Scan for the cell matching the given text and deliver its (x, y) coordinate at center. 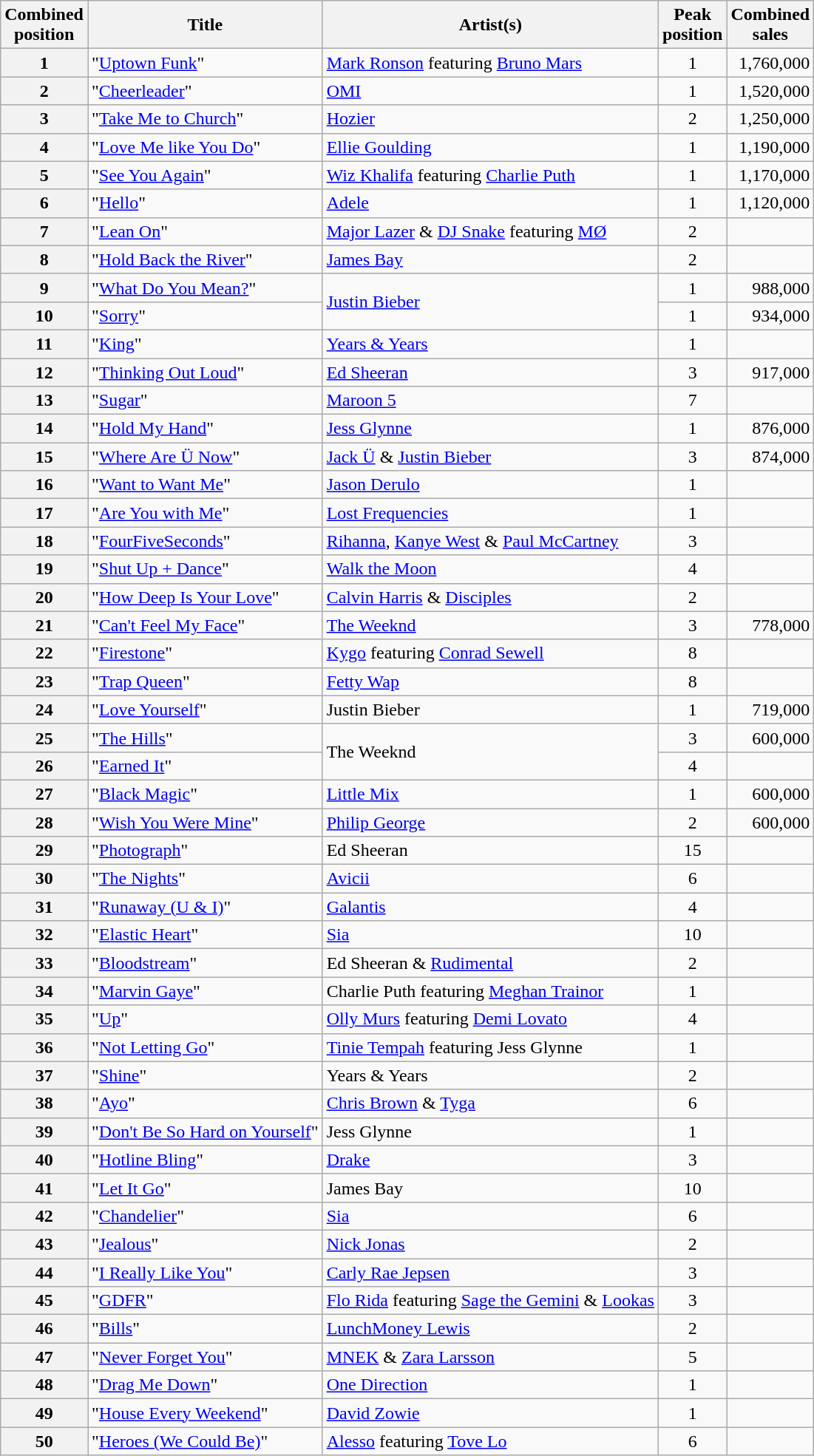
"Jealous" (205, 1244)
"Sorry" (205, 316)
23 (44, 681)
Hozier (490, 119)
33 (44, 963)
18 (44, 541)
12 (44, 372)
LunchMoney Lewis (490, 1329)
"Photograph" (205, 851)
"Shut Up + Dance" (205, 569)
1,170,000 (770, 175)
"Let It Go" (205, 1188)
Philip George (490, 823)
1,190,000 (770, 147)
Nick Jonas (490, 1244)
16 (44, 485)
"What Do You Mean?" (205, 288)
"Take Me to Church" (205, 119)
"See You Again" (205, 175)
Lost Frequencies (490, 513)
Ed Sheeran & Rudimental (490, 963)
Adele (490, 203)
One Direction (490, 1385)
719,000 (770, 710)
"Cheerleader" (205, 91)
"Where Are Ü Now" (205, 457)
876,000 (770, 429)
1,120,000 (770, 203)
"Bills" (205, 1329)
Olly Murs featuring Demi Lovato (490, 1019)
37 (44, 1075)
"Can't Feel My Face" (205, 625)
21 (44, 625)
"Runaway (U & I)" (205, 907)
40 (44, 1160)
"Chandelier" (205, 1216)
"Want to Want Me" (205, 485)
34 (44, 991)
1,250,000 (770, 119)
Jack Ü & Justin Bieber (490, 457)
"The Nights" (205, 879)
"Love Yourself" (205, 710)
27 (44, 794)
"FourFiveSeconds" (205, 541)
"Black Magic" (205, 794)
Drake (490, 1160)
Charlie Puth featuring Meghan Trainor (490, 991)
13 (44, 401)
"Up" (205, 1019)
14 (44, 429)
"Love Me like You Do" (205, 147)
17 (44, 513)
30 (44, 879)
"Sugar" (205, 401)
David Zowie (490, 1413)
36 (44, 1047)
Calvin Harris & Disciples (490, 597)
11 (44, 344)
"Elastic Heart" (205, 935)
"Marvin Gaye" (205, 991)
Peakposition (692, 25)
Alesso featuring Tove Lo (490, 1441)
Combinedsales (770, 25)
Galantis (490, 907)
35 (44, 1019)
Rihanna, Kanye West & Paul McCartney (490, 541)
Kygo featuring Conrad Sewell (490, 653)
42 (44, 1216)
"The Hills" (205, 738)
Little Mix (490, 794)
Major Lazer & DJ Snake featuring MØ (490, 231)
Combinedposition (44, 25)
"Bloodstream" (205, 963)
"King" (205, 344)
Artist(s) (490, 25)
"I Really Like You" (205, 1272)
"House Every Weekend" (205, 1413)
"Ayo" (205, 1103)
Jason Derulo (490, 485)
"Never Forget You" (205, 1357)
988,000 (770, 288)
28 (44, 823)
Carly Rae Jepsen (490, 1272)
Ellie Goulding (490, 147)
Walk the Moon (490, 569)
"Hotline Bling" (205, 1160)
934,000 (770, 316)
25 (44, 738)
"Hold My Hand" (205, 429)
1,520,000 (770, 91)
874,000 (770, 457)
24 (44, 710)
Maroon 5 (490, 401)
26 (44, 766)
38 (44, 1103)
"Firestone" (205, 653)
19 (44, 569)
45 (44, 1301)
48 (44, 1385)
"Lean On" (205, 231)
47 (44, 1357)
Flo Rida featuring Sage the Gemini & Lookas (490, 1301)
49 (44, 1413)
41 (44, 1188)
"Uptown Funk" (205, 63)
"Wish You Were Mine" (205, 823)
50 (44, 1441)
OMI (490, 91)
22 (44, 653)
"GDFR" (205, 1301)
Wiz Khalifa featuring Charlie Puth (490, 175)
"Hello" (205, 203)
"Drag Me Down" (205, 1385)
"Hold Back the River" (205, 259)
"Shine" (205, 1075)
Chris Brown & Tyga (490, 1103)
20 (44, 597)
Fetty Wap (490, 681)
Title (205, 25)
917,000 (770, 372)
"Thinking Out Loud" (205, 372)
Tinie Tempah featuring Jess Glynne (490, 1047)
"Are You with Me" (205, 513)
778,000 (770, 625)
31 (44, 907)
43 (44, 1244)
44 (44, 1272)
"Trap Queen" (205, 681)
MNEK & Zara Larsson (490, 1357)
"How Deep Is Your Love" (205, 597)
1,760,000 (770, 63)
9 (44, 288)
Avicii (490, 879)
"Earned It" (205, 766)
"Heroes (We Could Be)" (205, 1441)
32 (44, 935)
Mark Ronson featuring Bruno Mars (490, 63)
46 (44, 1329)
"Not Letting Go" (205, 1047)
"Don't Be So Hard on Yourself" (205, 1132)
29 (44, 851)
39 (44, 1132)
